Determine the (X, Y) coordinate at the center of the cell enclosing the given text.  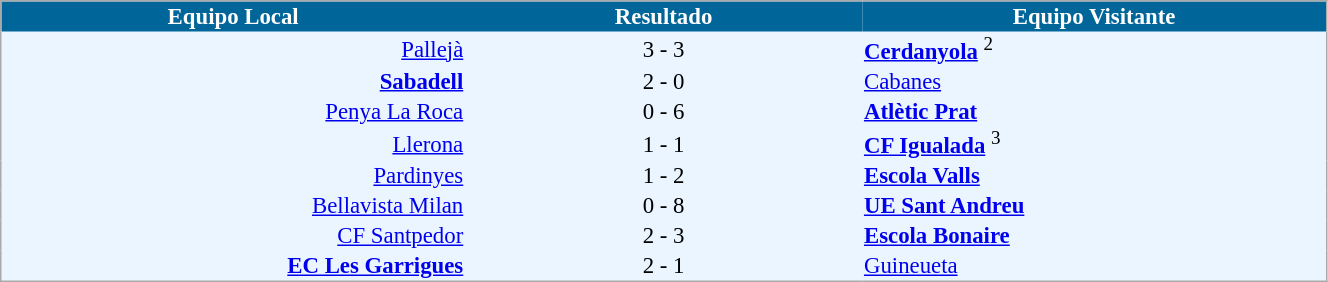
2 - 3 (664, 236)
0 - 6 (664, 111)
Equipo Visitante (1094, 16)
2 - 0 (664, 81)
Resultado (664, 16)
Cerdanyola 2 (1094, 50)
Equipo Local (233, 16)
1 - 2 (664, 176)
3 - 3 (664, 50)
Pardinyes (233, 176)
EC Les Garrigues (233, 266)
1 - 1 (664, 144)
Guineueta (1094, 266)
Atlètic Prat (1094, 111)
Escola Bonaire (1094, 236)
Escola Valls (1094, 176)
Pallejà (233, 50)
CF Santpedor (233, 236)
0 - 8 (664, 206)
UE Sant Andreu (1094, 206)
Bellavista Milan (233, 206)
2 - 1 (664, 266)
CF Igualada 3 (1094, 144)
Cabanes (1094, 81)
Llerona (233, 144)
Sabadell (233, 81)
Penya La Roca (233, 111)
